Extract the (X, Y) coordinate from the center of the cell holding the provided text.  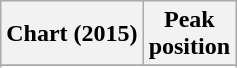
Peakposition (189, 34)
Chart (2015) (72, 34)
